Identify which cell holds the provided text, then report its [x, y] central coordinate. 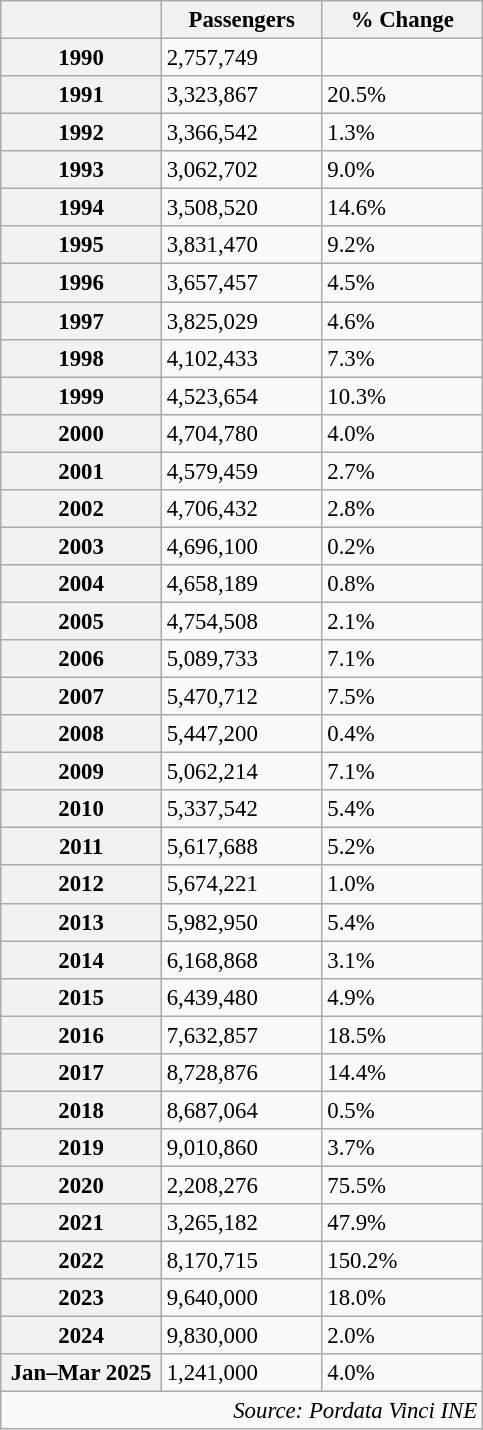
1996 [82, 283]
10.3% [402, 396]
9,010,860 [242, 1148]
1993 [82, 170]
3,825,029 [242, 321]
2017 [82, 1073]
2020 [82, 1185]
0.5% [402, 1110]
2006 [82, 659]
Passengers [242, 20]
2.7% [402, 471]
0.2% [402, 546]
3,366,542 [242, 133]
4,704,780 [242, 433]
2009 [82, 772]
0.4% [402, 734]
4,102,433 [242, 358]
5,470,712 [242, 697]
3,657,457 [242, 283]
3,323,867 [242, 95]
1999 [82, 396]
2005 [82, 621]
Source: Pordata Vinci INE [242, 1411]
2012 [82, 885]
3,062,702 [242, 170]
2023 [82, 1298]
14.6% [402, 208]
7.5% [402, 697]
3,831,470 [242, 245]
9.2% [402, 245]
2008 [82, 734]
8,728,876 [242, 1073]
8,170,715 [242, 1261]
2003 [82, 546]
1990 [82, 58]
5,617,688 [242, 847]
4.6% [402, 321]
1.0% [402, 885]
8,687,064 [242, 1110]
6,439,480 [242, 997]
2015 [82, 997]
1994 [82, 208]
4,523,654 [242, 396]
2010 [82, 809]
3.7% [402, 1148]
3,508,520 [242, 208]
5,062,214 [242, 772]
1992 [82, 133]
2016 [82, 1035]
3.1% [402, 960]
2013 [82, 922]
1998 [82, 358]
0.8% [402, 584]
4,579,459 [242, 471]
2007 [82, 697]
9,640,000 [242, 1298]
4,706,432 [242, 509]
1.3% [402, 133]
47.9% [402, 1223]
2019 [82, 1148]
4,658,189 [242, 584]
1,241,000 [242, 1373]
4.9% [402, 997]
18.5% [402, 1035]
9,830,000 [242, 1336]
4.5% [402, 283]
2022 [82, 1261]
Jan–Mar 2025 [82, 1373]
5,337,542 [242, 809]
2018 [82, 1110]
2,208,276 [242, 1185]
2.0% [402, 1336]
1997 [82, 321]
2001 [82, 471]
4,696,100 [242, 546]
2002 [82, 509]
2024 [82, 1336]
20.5% [402, 95]
2.1% [402, 621]
5.2% [402, 847]
150.2% [402, 1261]
2014 [82, 960]
5,982,950 [242, 922]
5,674,221 [242, 885]
2011 [82, 847]
7,632,857 [242, 1035]
7.3% [402, 358]
18.0% [402, 1298]
4,754,508 [242, 621]
3,265,182 [242, 1223]
2021 [82, 1223]
14.4% [402, 1073]
2.8% [402, 509]
1995 [82, 245]
1991 [82, 95]
9.0% [402, 170]
2000 [82, 433]
% Change [402, 20]
5,447,200 [242, 734]
5,089,733 [242, 659]
2,757,749 [242, 58]
6,168,868 [242, 960]
75.5% [402, 1185]
2004 [82, 584]
